Identify which cell holds the provided text, then report its (X, Y) central coordinate. 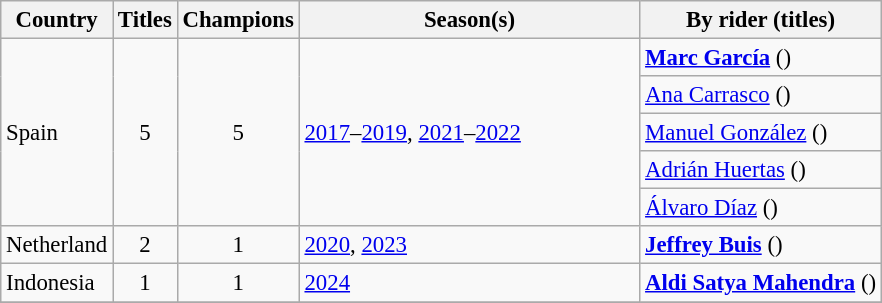
Season(s) (470, 20)
Marc García () (761, 58)
Country (57, 20)
Adrián Huertas () (761, 170)
Indonesia (57, 283)
By rider (titles) (761, 20)
2020, 2023 (470, 245)
Ana Carrasco () (761, 95)
Álvaro Díaz () (761, 208)
Spain (57, 133)
Manuel González () (761, 133)
2017–2019, 2021–2022 (470, 133)
Titles (146, 20)
Aldi Satya Mahendra () (761, 283)
Champions (238, 20)
Netherland (57, 245)
2024 (470, 283)
2 (146, 245)
Jeffrey Buis () (761, 245)
